Capture the cell that displays the provided text and extract its [X, Y] central coordinate. 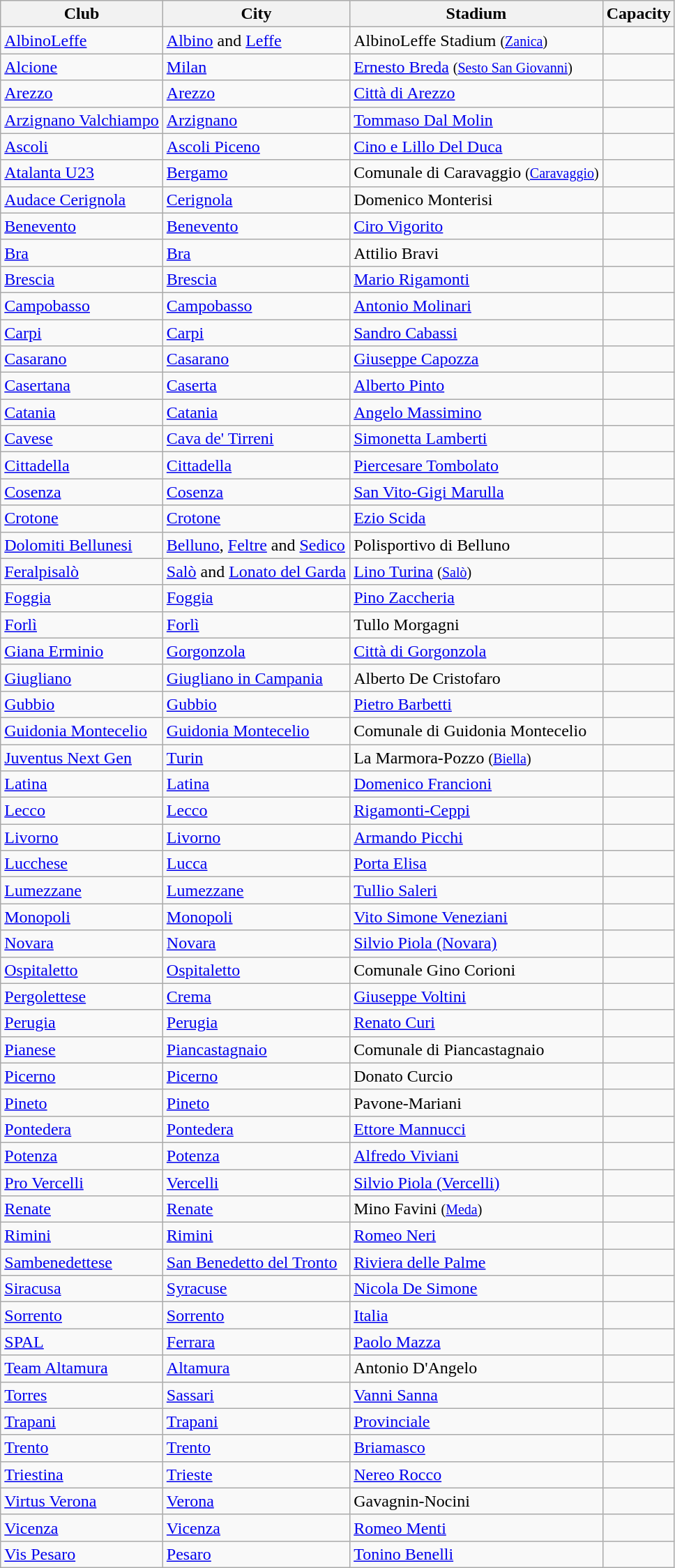
Briamasco [477, 1448]
City [256, 14]
Tullio Saleri [477, 890]
Club [82, 14]
Ascoli Piceno [256, 147]
Verona [256, 1501]
Giugliano in Campania [256, 678]
Comunale di Guidonia Montecelio [477, 731]
Riviera delle Palme [477, 1262]
Nicola De Simone [477, 1289]
Giuseppe Capozza [477, 359]
Alfredo Viviani [477, 1156]
Sambenedettese [82, 1262]
Alcione [82, 67]
Alberto De Cristofaro [477, 678]
Vito Simone Veneziani [477, 917]
Comunale Gino Corioni [477, 970]
Altamura [256, 1368]
Atalanta U23 [82, 173]
Feralpisalò [82, 572]
Tommaso Dal Molin [477, 120]
Ferrara [256, 1342]
Mario Rigamonti [477, 279]
Juventus Next Gen [82, 757]
Triestina [82, 1474]
Nereo Rocco [477, 1474]
Città di Gorgonzola [477, 651]
Gavagnin-Nocini [477, 1501]
Comunale di Caravaggio (Caravaggio) [477, 173]
Pro Vercelli [82, 1183]
Ezio Scida [477, 518]
Domenico Francioni [477, 784]
Audace Cerignola [82, 200]
Arzignano [256, 120]
Stadium [477, 14]
Piercesare Tombolato [477, 465]
Ernesto Breda (Sesto San Giovanni) [477, 67]
AlbinoLeffe [82, 40]
Dolomiti Bellunesi [82, 545]
Gorgonzola [256, 651]
Crema [256, 996]
Sassari [256, 1395]
Alberto Pinto [477, 386]
Pergolettese [82, 996]
Pianese [82, 1050]
Silvio Piola (Novara) [477, 943]
Lucca [256, 864]
Provinciale [477, 1421]
Lino Turina (Salò) [477, 572]
Romeo Menti [477, 1528]
Armando Picchi [477, 837]
SPAL [82, 1342]
Milan [256, 67]
Cava de' Tirreni [256, 439]
Syracuse [256, 1289]
Paolo Mazza [477, 1342]
Antonio D'Angelo [477, 1368]
Bergamo [256, 173]
Casertana [82, 386]
Cavese [82, 439]
Vis Pesaro [82, 1554]
Giana Erminio [82, 651]
Pesaro [256, 1554]
Siracusa [82, 1289]
Sandro Cabassi [477, 333]
San Vito-Gigi Marulla [477, 492]
Vanni Sanna [477, 1395]
Ascoli [82, 147]
AlbinoLeffe Stadium (Zanica) [477, 40]
Italia [477, 1315]
Turin [256, 757]
Belluno, Feltre and Sedico [256, 545]
Cerignola [256, 200]
San Benedetto del Tronto [256, 1262]
Attilio Bravi [477, 253]
Torres [82, 1395]
Donato Curcio [477, 1076]
Tullo Morgagni [477, 625]
Domenico Monterisi [477, 200]
Angelo Massimino [477, 412]
Lucchese [82, 864]
Cino e Lillo Del Duca [477, 147]
Simonetta Lamberti [477, 439]
Vercelli [256, 1183]
Giuseppe Voltini [477, 996]
Arzignano Valchiampo [82, 120]
Città di Arezzo [477, 94]
Giugliano [82, 678]
Trieste [256, 1474]
Mino Favini (Meda) [477, 1209]
Antonio Molinari [477, 306]
Tonino Benelli [477, 1554]
Renato Curi [477, 1023]
Pino Zaccheria [477, 598]
Comunale di Piancastagnaio [477, 1050]
Rigamonti-Ceppi [477, 811]
Polisportivo di Belluno [477, 545]
Virtus Verona [82, 1501]
Romeo Neri [477, 1236]
La Marmora-Pozzo (Biella) [477, 757]
Porta Elisa [477, 864]
Capacity [639, 14]
Ciro Vigorito [477, 226]
Salò and Lonato del Garda [256, 572]
Pietro Barbetti [477, 704]
Caserta [256, 386]
Piancastagnaio [256, 1050]
Ettore Mannucci [477, 1129]
Pavone-Mariani [477, 1103]
Silvio Piola (Vercelli) [477, 1183]
Team Altamura [82, 1368]
Albino and Leffe [256, 40]
